Pinpoint the cell where the given text exists, returning its [x, y] midpoint coordinate. 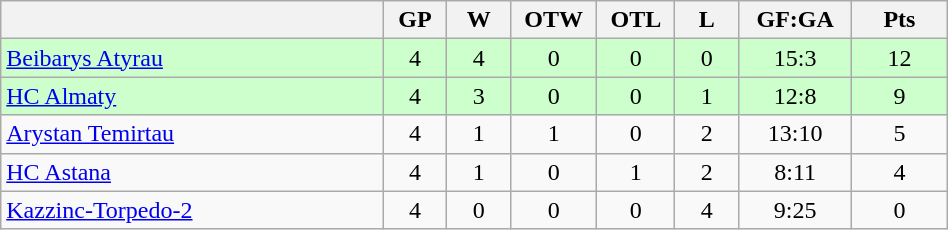
Beibarys Atyrau [192, 58]
L [707, 20]
15:3 [796, 58]
GF:GA [796, 20]
Kazzinc-Torpedo-2 [192, 210]
12 [900, 58]
8:11 [796, 172]
GP [415, 20]
9 [900, 96]
OTL [636, 20]
Pts [900, 20]
W [479, 20]
HC Astana [192, 172]
OTW [554, 20]
9:25 [796, 210]
13:10 [796, 134]
5 [900, 134]
Arystan Temirtau [192, 134]
12:8 [796, 96]
HC Almaty [192, 96]
3 [479, 96]
